Identify which cell holds the provided text, then report its [x, y] central coordinate. 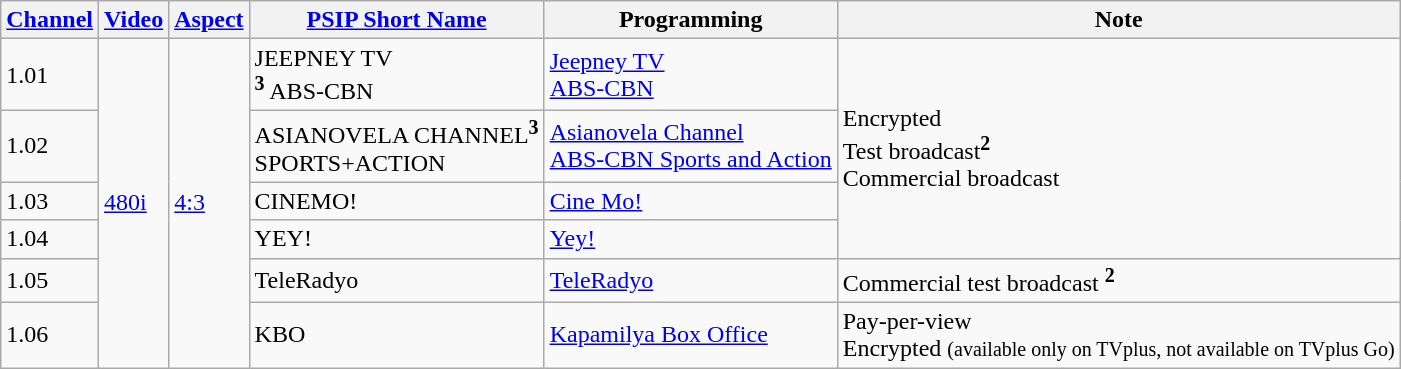
Programming [690, 20]
Aspect [209, 20]
PSIP Short Name [396, 20]
EncryptedTest broadcast2Commercial broadcast [1118, 148]
KBO [396, 336]
1.06 [50, 336]
4:3 [209, 204]
Commercial test broadcast 2 [1118, 280]
ASIANOVELA CHANNEL3SPORTS+ACTION [396, 146]
YEY! [396, 239]
Asianovela ChannelABS-CBN Sports and Action [690, 146]
JEEPNEY TV3 ABS-CBN [396, 75]
1.05 [50, 280]
1.03 [50, 201]
Jeepney TVABS-CBN [690, 75]
Video [134, 20]
1.01 [50, 75]
1.02 [50, 146]
Yey! [690, 239]
480i [134, 204]
Cine Mo! [690, 201]
Pay-per-viewEncrypted (available only on TVplus, not available on TVplus Go) [1118, 336]
CINEMO! [396, 201]
Note [1118, 20]
Kapamilya Box Office [690, 336]
1.04 [50, 239]
Channel [50, 20]
